Search for the cell housing the specified text and yield its [x, y] center coordinate. 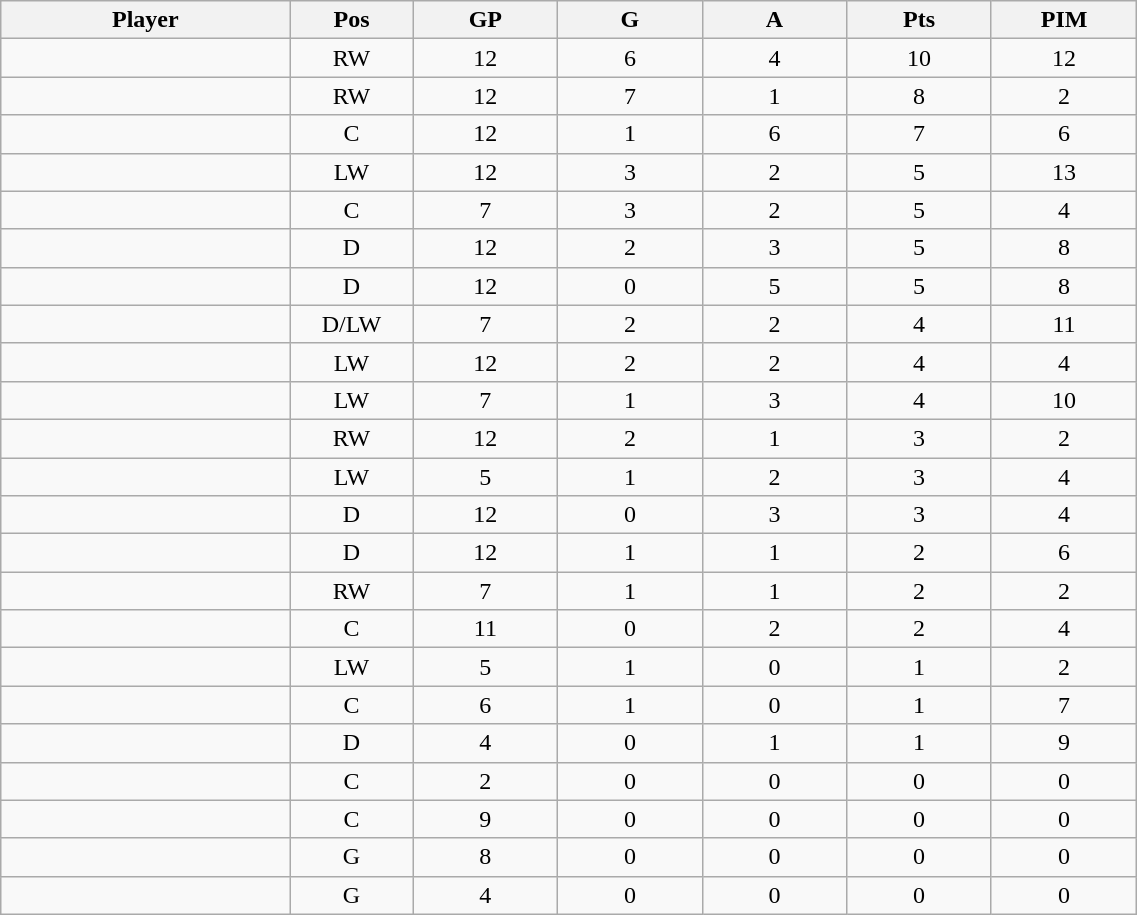
A [774, 20]
Pos [352, 20]
Pts [920, 20]
GP [486, 20]
PIM [1064, 20]
D/LW [352, 324]
Player [146, 20]
13 [1064, 172]
